Identify which cell holds the provided text, then report its [X, Y] central coordinate. 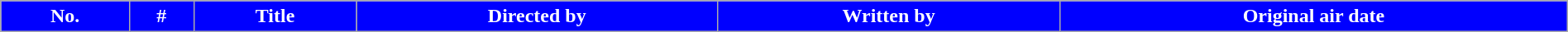
Directed by [537, 16]
Original air date [1314, 16]
Title [275, 16]
Written by [889, 16]
# [162, 16]
No. [65, 16]
